Search for the cell housing the specified text and yield its [X, Y] center coordinate. 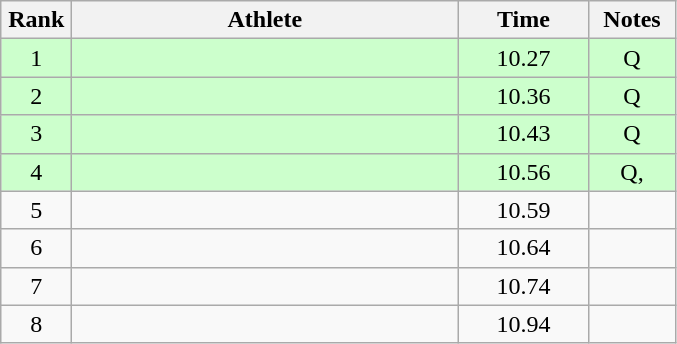
10.56 [524, 172]
10.94 [524, 324]
Rank [36, 20]
Q, [632, 172]
7 [36, 286]
10.36 [524, 96]
Time [524, 20]
4 [36, 172]
Athlete [265, 20]
1 [36, 58]
10.74 [524, 286]
10.27 [524, 58]
6 [36, 248]
8 [36, 324]
5 [36, 210]
10.64 [524, 248]
3 [36, 134]
Notes [632, 20]
10.59 [524, 210]
10.43 [524, 134]
2 [36, 96]
